Provide the [x, y] coordinate of the cell's center where the given text is located.  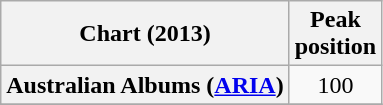
100 [335, 85]
Peakposition [335, 34]
Australian Albums (ARIA) [145, 85]
Chart (2013) [145, 34]
